Provide the (X, Y) coordinate of the cell's center where the given text is located.  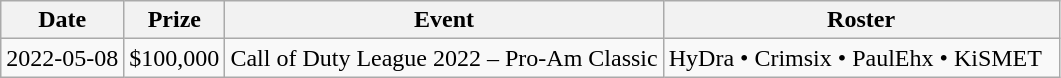
HyDra • Crimsix • PaulEhx • KiSMET (861, 58)
Roster (861, 20)
Date (62, 20)
2022-05-08 (62, 58)
Call of Duty League 2022 – Pro-Am Classic (444, 58)
$100,000 (174, 58)
Prize (174, 20)
Event (444, 20)
